Search for the cell housing the specified text and yield its [x, y] center coordinate. 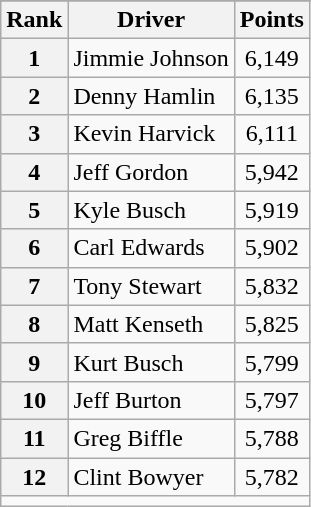
Rank [34, 20]
5,832 [272, 286]
Kurt Busch [151, 362]
Kyle Busch [151, 210]
Jeff Burton [151, 400]
6,135 [272, 96]
5,797 [272, 400]
4 [34, 172]
Jimmie Johnson [151, 58]
9 [34, 362]
5,825 [272, 324]
8 [34, 324]
Tony Stewart [151, 286]
Matt Kenseth [151, 324]
Driver [151, 20]
Kevin Harvick [151, 134]
Carl Edwards [151, 248]
5,902 [272, 248]
5 [34, 210]
Clint Bowyer [151, 477]
Denny Hamlin [151, 96]
5,942 [272, 172]
6 [34, 248]
1 [34, 58]
Points [272, 20]
11 [34, 438]
10 [34, 400]
5,788 [272, 438]
6,149 [272, 58]
6,111 [272, 134]
12 [34, 477]
7 [34, 286]
5,782 [272, 477]
2 [34, 96]
3 [34, 134]
Greg Biffle [151, 438]
Jeff Gordon [151, 172]
5,919 [272, 210]
5,799 [272, 362]
